Provide the [x, y] coordinate of the cell's center where the given text is located.  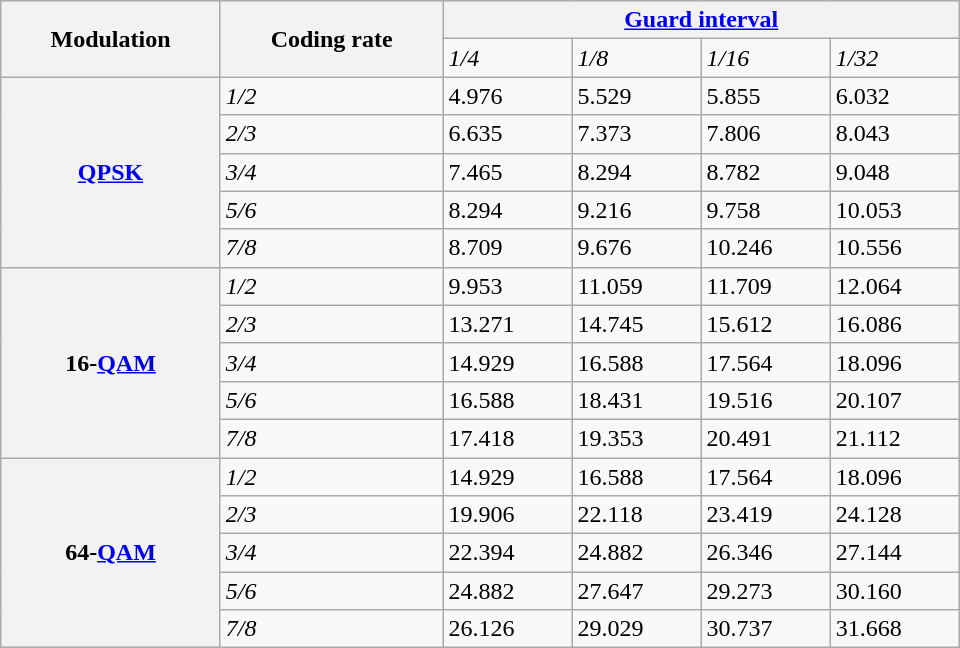
22.118 [636, 515]
11.059 [636, 286]
7.806 [766, 134]
17.418 [508, 438]
29.029 [636, 629]
27.647 [636, 591]
10.556 [894, 248]
9.048 [894, 172]
16.086 [894, 324]
8.043 [894, 134]
30.160 [894, 591]
21.112 [894, 438]
7.373 [636, 134]
14.745 [636, 324]
10.053 [894, 210]
13.271 [508, 324]
23.419 [766, 515]
5.529 [636, 96]
11.709 [766, 286]
1/4 [508, 58]
20.107 [894, 400]
9.953 [508, 286]
18.431 [636, 400]
12.064 [894, 286]
7.465 [508, 172]
30.737 [766, 629]
8.709 [508, 248]
19.516 [766, 400]
8.782 [766, 172]
16-QAM [110, 362]
6.635 [508, 134]
29.273 [766, 591]
Coding rate [332, 39]
10.246 [766, 248]
31.668 [894, 629]
1/32 [894, 58]
24.128 [894, 515]
20.491 [766, 438]
5.855 [766, 96]
9.758 [766, 210]
26.126 [508, 629]
9.216 [636, 210]
4.976 [508, 96]
19.906 [508, 515]
QPSK [110, 172]
19.353 [636, 438]
26.346 [766, 553]
64-QAM [110, 553]
22.394 [508, 553]
9.676 [636, 248]
1/8 [636, 58]
Modulation [110, 39]
Guard interval [701, 20]
15.612 [766, 324]
1/16 [766, 58]
6.032 [894, 96]
27.144 [894, 553]
